Return [x, y] of the center of cell containing provided text 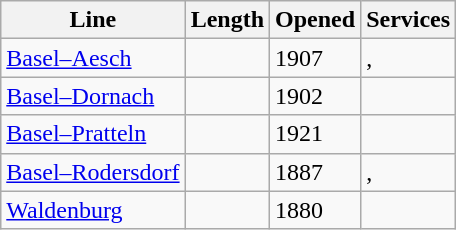
Basel–Rodersdorf [93, 172]
1907 [316, 58]
1921 [316, 134]
Waldenburg [93, 210]
Basel–Pratteln [93, 134]
1887 [316, 172]
1902 [316, 96]
1880 [316, 210]
Basel–Aesch [93, 58]
Opened [316, 20]
Basel–Dornach [93, 96]
Line [93, 20]
Services [408, 20]
Length [227, 20]
